From the cell containing the given text, extract its center point as [x, y] coordinate. 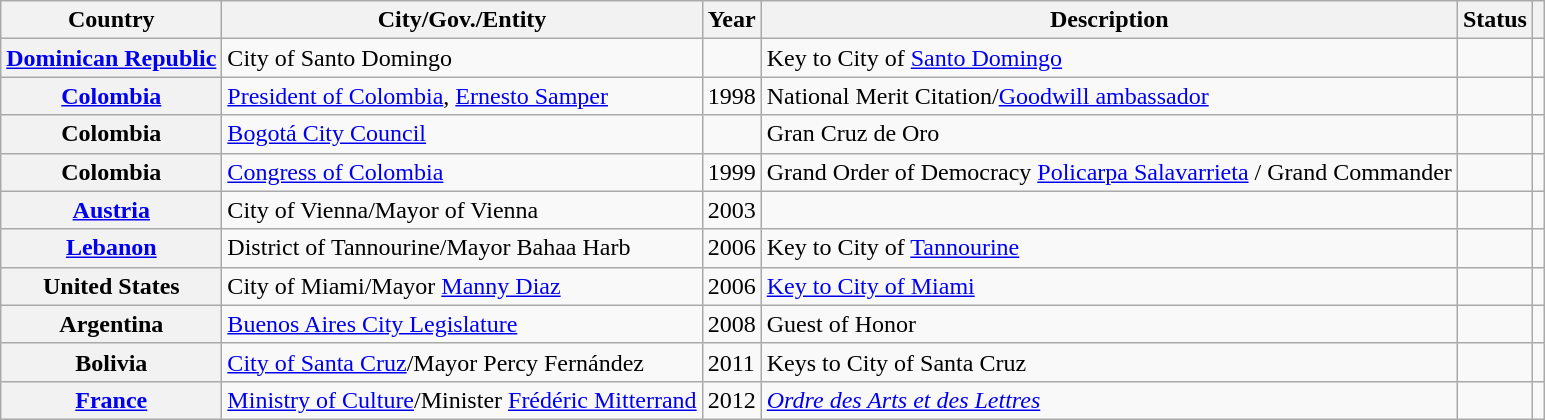
District of Tannourine/Mayor Bahaa Harb [462, 248]
Key to City of Santo Domingo [1109, 58]
Argentina [112, 324]
Description [1109, 20]
Keys to City of Santa Cruz [1109, 362]
City/Gov./Entity [462, 20]
Lebanon [112, 248]
1998 [732, 96]
2012 [732, 400]
Key to City of Miami [1109, 286]
2003 [732, 210]
Congress of Colombia [462, 172]
Key to City of Tannourine [1109, 248]
Year [732, 20]
Bogotá City Council [462, 134]
Grand Order of Democracy Policarpa Salavarrieta / Grand Commander [1109, 172]
City of Santo Domingo [462, 58]
Austria [112, 210]
Dominican Republic [112, 58]
City of Vienna/Mayor of Vienna [462, 210]
Guest of Honor [1109, 324]
2011 [732, 362]
National Merit Citation/Goodwill ambassador [1109, 96]
President of Colombia, Ernesto Samper [462, 96]
Country [112, 20]
2008 [732, 324]
Buenos Aires City Legislature [462, 324]
Ministry of Culture/Minister Frédéric Mitterrand [462, 400]
Status [1494, 20]
Gran Cruz de Oro [1109, 134]
Bolivia [112, 362]
Ordre des Arts et des Lettres [1109, 400]
1999 [732, 172]
City of Miami/Mayor Manny Diaz [462, 286]
City of Santa Cruz/Mayor Percy Fernández [462, 362]
United States [112, 286]
France [112, 400]
